Determine the [X, Y] coordinate at the center of the cell enclosing the given text.  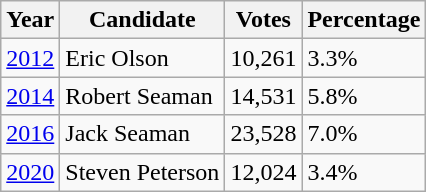
Year [30, 20]
2016 [30, 134]
7.0% [364, 134]
3.4% [364, 172]
Percentage [364, 20]
Steven Peterson [142, 172]
10,261 [264, 58]
2012 [30, 58]
12,024 [264, 172]
23,528 [264, 134]
3.3% [364, 58]
5.8% [364, 96]
2020 [30, 172]
2014 [30, 96]
Votes [264, 20]
Candidate [142, 20]
Eric Olson [142, 58]
14,531 [264, 96]
Robert Seaman [142, 96]
Jack Seaman [142, 134]
